Capture the cell that displays the provided text and extract its [X, Y] central coordinate. 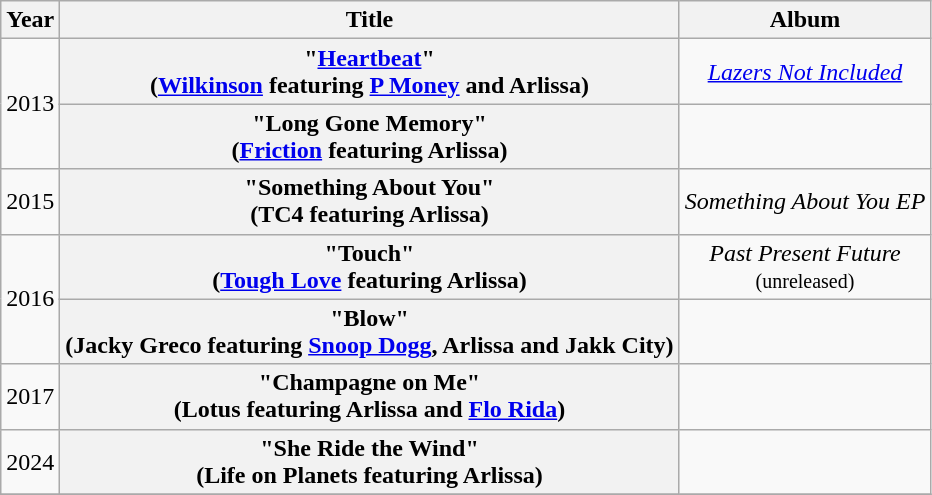
Year [30, 20]
Something About You EP [805, 202]
2013 [30, 104]
2015 [30, 202]
Lazers Not Included [805, 72]
2024 [30, 462]
Title [370, 20]
"Touch"(Tough Love featuring Arlissa) [370, 266]
"Heartbeat"(Wilkinson featuring P Money and Arlissa) [370, 72]
Album [805, 20]
"Blow"(Jacky Greco featuring Snoop Dogg, Arlissa and Jakk City) [370, 332]
"Champagne on Me"(Lotus featuring Arlissa and Flo Rida) [370, 396]
2017 [30, 396]
Past Present Future(unreleased) [805, 266]
"She Ride the Wind"(Life on Planets featuring Arlissa) [370, 462]
"Something About You"(TC4 featuring Arlissa) [370, 202]
"Long Gone Memory"(Friction featuring Arlissa) [370, 136]
2016 [30, 299]
